From the cell containing the given text, extract its center point as [x, y] coordinate. 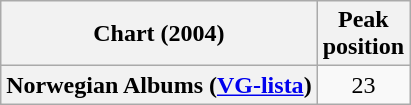
23 [363, 85]
Norwegian Albums (VG-lista) [159, 85]
Chart (2004) [159, 34]
Peakposition [363, 34]
